From the cell containing the given text, extract its center point as (X, Y) coordinate. 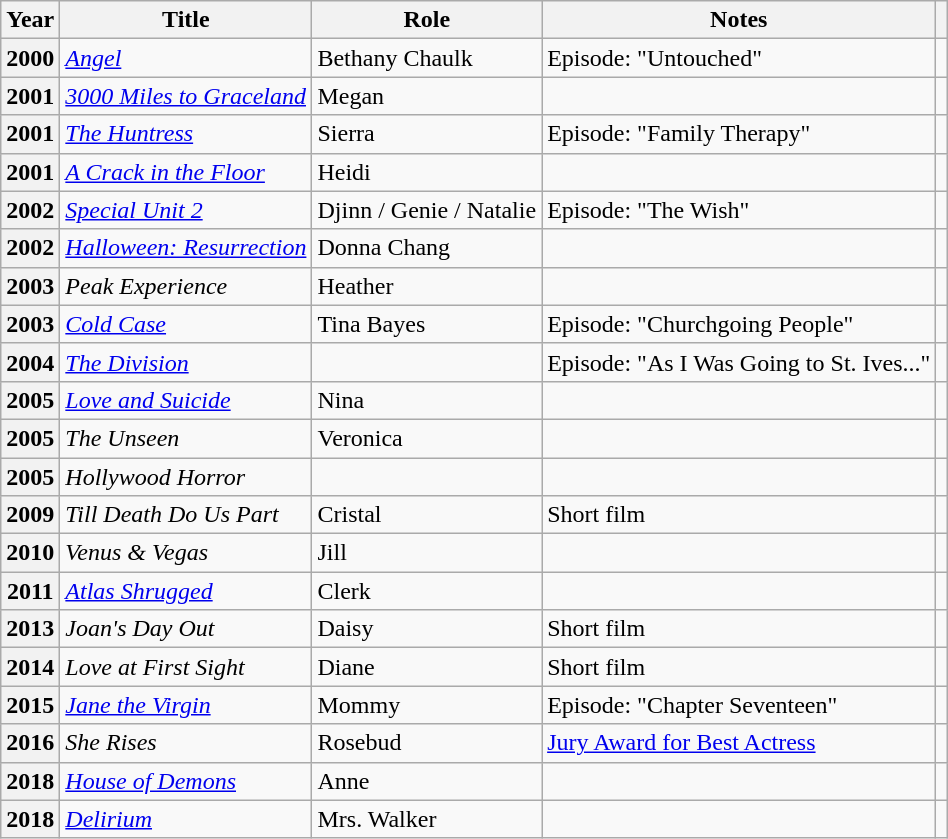
Venus & Vegas (186, 553)
Peak Experience (186, 286)
2016 (30, 743)
Love at First Sight (186, 667)
Episode: "As I Was Going to St. Ives..." (739, 362)
2010 (30, 553)
Heidi (427, 172)
Title (186, 20)
Heather (427, 286)
Diane (427, 667)
Episode: "Chapter Seventeen" (739, 705)
A Crack in the Floor (186, 172)
Episode: "Untouched" (739, 58)
Delirium (186, 819)
Role (427, 20)
The Division (186, 362)
Jane the Virgin (186, 705)
Episode: "Family Therapy" (739, 134)
Jill (427, 553)
The Huntress (186, 134)
Episode: "The Wish" (739, 210)
2009 (30, 515)
She Rises (186, 743)
2004 (30, 362)
Tina Bayes (427, 324)
Veronica (427, 438)
Halloween: Resurrection (186, 248)
2015 (30, 705)
Jury Award for Best Actress (739, 743)
Sierra (427, 134)
Love and Suicide (186, 400)
House of Demons (186, 781)
2013 (30, 629)
Episode: "Churchgoing People" (739, 324)
Anne (427, 781)
3000 Miles to Graceland (186, 96)
Cold Case (186, 324)
Rosebud (427, 743)
2014 (30, 667)
Joan's Day Out (186, 629)
Mommy (427, 705)
2011 (30, 591)
Djinn / Genie / Natalie (427, 210)
Megan (427, 96)
2000 (30, 58)
Clerk (427, 591)
Notes (739, 20)
Donna Chang (427, 248)
Daisy (427, 629)
Year (30, 20)
Atlas Shrugged (186, 591)
Special Unit 2 (186, 210)
Angel (186, 58)
Cristal (427, 515)
Nina (427, 400)
Mrs. Walker (427, 819)
Till Death Do Us Part (186, 515)
The Unseen (186, 438)
Bethany Chaulk (427, 58)
Hollywood Horror (186, 477)
